Detect which cell encompasses the target text, then output its [x, y] center coordinate. 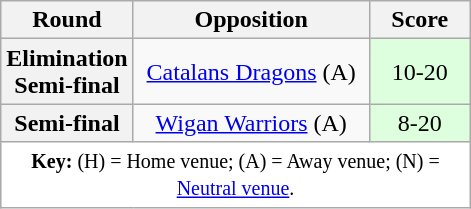
Semi-final [67, 123]
Wigan Warriors (A) [251, 123]
8-20 [420, 123]
Opposition [251, 20]
Round [67, 20]
Key: (H) = Home venue; (A) = Away venue; (N) = Neutral venue. [236, 174]
Score [420, 20]
10-20 [420, 72]
Elimination Semi-final [67, 72]
Catalans Dragons (A) [251, 72]
